Provide the (X, Y) coordinate of the cell's center where the given text is located.  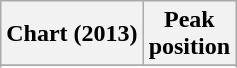
Chart (2013) (72, 34)
Peakposition (189, 34)
